Identify which cell holds the provided text, then report its (x, y) central coordinate. 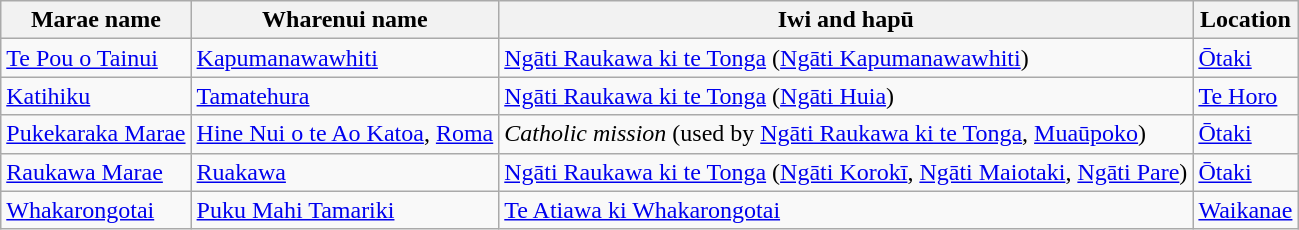
Ngāti Raukawa ki te Tonga (Ngāti Kapumanawawhiti) (846, 58)
Location (1246, 20)
Te Horo (1246, 96)
Iwi and hapū (846, 20)
Ruakawa (345, 172)
Waikanae (1246, 210)
Tamatehura (345, 96)
Whakarongotai (96, 210)
Raukawa Marae (96, 172)
Ngāti Raukawa ki te Tonga (Ngāti Korokī, Ngāti Maiotaki, Ngāti Pare) (846, 172)
Marae name (96, 20)
Puku Mahi Tamariki (345, 210)
Te Atiawa ki Whakarongotai (846, 210)
Te Pou o Tainui (96, 58)
Pukekaraka Marae (96, 134)
Ngāti Raukawa ki te Tonga (Ngāti Huia) (846, 96)
Kapumanawawhiti (345, 58)
Wharenui name (345, 20)
Catholic mission (used by Ngāti Raukawa ki te Tonga, Muaūpoko) (846, 134)
Hine Nui o te Ao Katoa, Roma (345, 134)
Katihiku (96, 96)
